Return the (x, y) coordinate for the center point of the cell that contains the specified text.  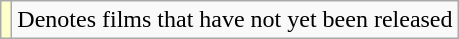
Denotes films that have not yet been released (235, 20)
